Return [X, Y] of the center of cell containing provided text 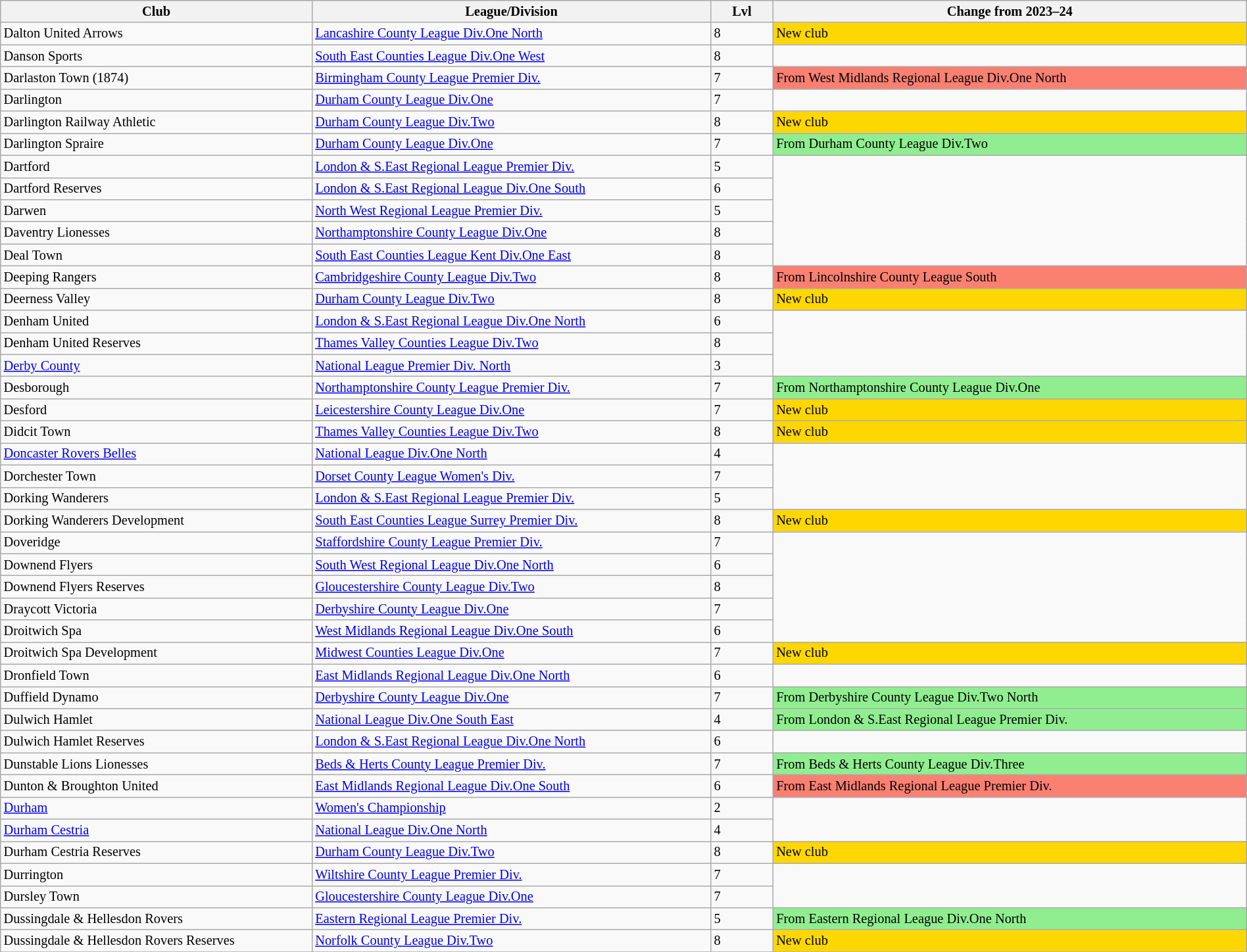
Northamptonshire County League Premier Div. [511, 387]
Dulwich Hamlet [157, 719]
Dorset County League Women's Div. [511, 476]
National League Div.One South East [511, 719]
Women's Championship [511, 808]
Dorking Wanderers [157, 498]
Droitwich Spa Development [157, 653]
Dunstable Lions Lionesses [157, 764]
Dartford Reserves [157, 189]
Denham United Reserves [157, 343]
West Midlands Regional League Div.One South [511, 631]
Northamptonshire County League Div.One [511, 233]
Darwen [157, 210]
From Northamptonshire County League Div.One [1010, 387]
Gloucestershire County League Div.Two [511, 586]
Darlington Railway Athletic [157, 122]
2 [742, 808]
Didcit Town [157, 432]
From London & S.East Regional League Premier Div. [1010, 719]
Durham [157, 808]
Change from 2023–24 [1010, 11]
3 [742, 366]
Danson Sports [157, 56]
Dronfield Town [157, 675]
Birmingham County League Premier Div. [511, 78]
Dartford [157, 166]
Norfolk County League Div.Two [511, 941]
Darlaston Town (1874) [157, 78]
From Derbyshire County League Div.Two North [1010, 698]
North West Regional League Premier Div. [511, 210]
National League Premier Div. North [511, 366]
East Midlands Regional League Div.One South [511, 786]
Dulwich Hamlet Reserves [157, 742]
Dalton United Arrows [157, 34]
Desborough [157, 387]
Durrington [157, 874]
Dorking Wanderers Development [157, 520]
South West Regional League Div.One North [511, 565]
Durham Cestria Reserves [157, 852]
Downend Flyers Reserves [157, 586]
Doncaster Rovers Belles [157, 454]
South East Counties League Surrey Premier Div. [511, 520]
Dunton & Broughton United [157, 786]
South East Counties League Div.One West [511, 56]
From East Midlands Regional League Premier Div. [1010, 786]
Dussingdale & Hellesdon Rovers [157, 918]
From Eastern Regional League Div.One North [1010, 918]
South East Counties League Kent Div.One East [511, 255]
Dussingdale & Hellesdon Rovers Reserves [157, 941]
Deal Town [157, 255]
Cambridgeshire County League Div.Two [511, 277]
Wiltshire County League Premier Div. [511, 874]
Gloucestershire County League Div.One [511, 897]
Daventry Lionesses [157, 233]
Droitwich Spa [157, 631]
Deerness Valley [157, 299]
Desford [157, 410]
League/Division [511, 11]
Draycott Victoria [157, 609]
Durham Cestria [157, 830]
From Durham County League Div.Two [1010, 144]
Lvl [742, 11]
Derby County [157, 366]
Duffield Dynamo [157, 698]
Downend Flyers [157, 565]
London & S.East Regional League Div.One South [511, 189]
Darlington [157, 100]
Lancashire County League Div.One North [511, 34]
Denham United [157, 321]
Darlington Spraire [157, 144]
East Midlands Regional League Div.One North [511, 675]
Leicestershire County League Div.One [511, 410]
Beds & Herts County League Premier Div. [511, 764]
From Beds & Herts County League Div.Three [1010, 764]
Doveridge [157, 542]
Club [157, 11]
Deeping Rangers [157, 277]
Dorchester Town [157, 476]
From Lincolnshire County League South [1010, 277]
From West Midlands Regional League Div.One North [1010, 78]
Midwest Counties League Div.One [511, 653]
Eastern Regional League Premier Div. [511, 918]
Dursley Town [157, 897]
Staffordshire County League Premier Div. [511, 542]
